Search for the cell housing the specified text and yield its (X, Y) center coordinate. 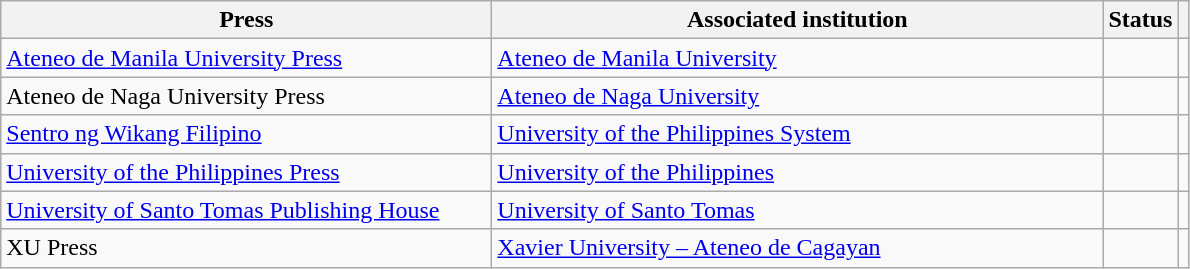
Ateneo de Manila University (798, 58)
University of the Philippines (798, 172)
University of Santo Tomas Publishing House (246, 210)
Associated institution (798, 20)
Press (246, 20)
Ateneo de Manila University Press (246, 58)
University of the Philippines System (798, 134)
Ateneo de Naga University (798, 96)
Status (1140, 20)
Sentro ng Wikang Filipino (246, 134)
Xavier University – Ateneo de Cagayan (798, 248)
University of the Philippines Press (246, 172)
University of Santo Tomas (798, 210)
Ateneo de Naga University Press (246, 96)
XU Press (246, 248)
